Identify which cell holds the provided text, then report its [x, y] central coordinate. 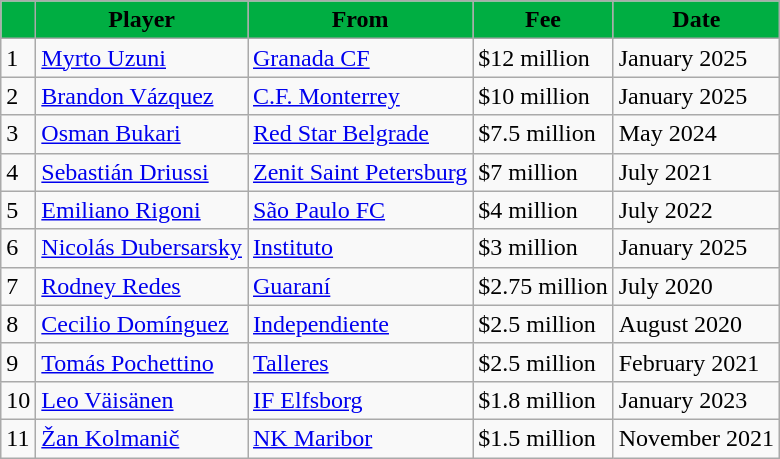
$10 million [543, 96]
Leo Väisänen [142, 400]
Osman Bukari [142, 134]
Emiliano Rigoni [142, 210]
February 2021 [696, 362]
7 [18, 286]
July 2021 [696, 172]
NK Maribor [360, 438]
8 [18, 324]
Žan Kolmanič [142, 438]
August 2020 [696, 324]
4 [18, 172]
1 [18, 58]
3 [18, 134]
Rodney Redes [142, 286]
May 2024 [696, 134]
São Paulo FC [360, 210]
Instituto [360, 248]
5 [18, 210]
Nicolás Dubersarsky [142, 248]
Sebastián Driussi [142, 172]
$1.8 million [543, 400]
Fee [543, 20]
Zenit Saint Petersburg [360, 172]
July 2022 [696, 210]
2 [18, 96]
Granada CF [360, 58]
9 [18, 362]
$1.5 million [543, 438]
Cecilio Domínguez [142, 324]
Talleres [360, 362]
November 2021 [696, 438]
11 [18, 438]
Date [696, 20]
Guaraní [360, 286]
January 2023 [696, 400]
Myrto Uzuni [142, 58]
6 [18, 248]
$4 million [543, 210]
July 2020 [696, 286]
Player [142, 20]
$12 million [543, 58]
10 [18, 400]
From [360, 20]
$3 million [543, 248]
$7 million [543, 172]
$2.75 million [543, 286]
IF Elfsborg [360, 400]
Brandon Vázquez [142, 96]
Independiente [360, 324]
Red Star Belgrade [360, 134]
$7.5 million [543, 134]
Tomás Pochettino [142, 362]
C.F. Monterrey [360, 96]
